Detect which cell encompasses the target text, then output its (x, y) center coordinate. 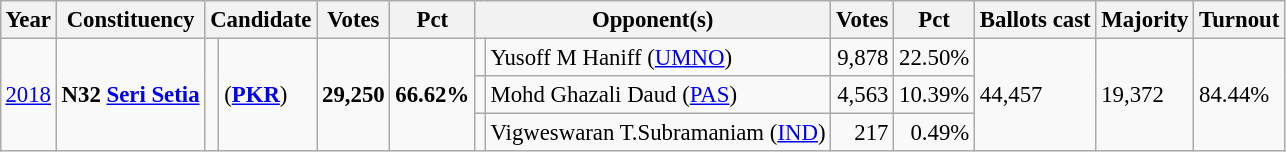
2018 (28, 94)
Vigweswaran T.Subramaniam (IND) (658, 133)
22.50% (934, 57)
217 (862, 133)
Turnout (1240, 20)
10.39% (934, 95)
Yusoff M Haniff (UMNO) (658, 57)
4,563 (862, 95)
Mohd Ghazali Daud (PAS) (658, 95)
9,878 (862, 57)
N32 Seri Setia (130, 94)
Ballots cast (1036, 20)
19,372 (1145, 94)
84.44% (1240, 94)
44,457 (1036, 94)
Constituency (130, 20)
29,250 (354, 94)
(PKR) (268, 94)
66.62% (432, 94)
Opponent(s) (653, 20)
Year (28, 20)
Majority (1145, 20)
Candidate (261, 20)
0.49% (934, 133)
